Return [x, y] of the center of cell containing provided text 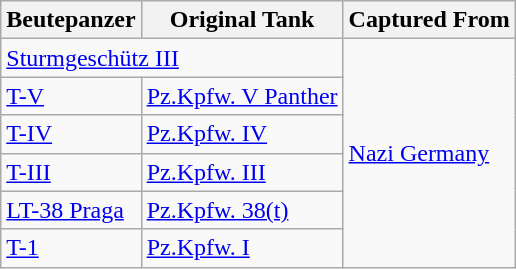
T-IV [71, 134]
Captured From [429, 20]
Pz.Kpfw. 38(t) [242, 210]
T-V [71, 96]
Pz.Kpfw. IV [242, 134]
Pz.Kpfw. V Panther [242, 96]
Pz.Kpfw. I [242, 248]
LT-38 Praga [71, 210]
Beutepanzer [71, 20]
T-1 [71, 248]
Nazi Germany [429, 153]
Original Tank [242, 20]
Pz.Kpfw. III [242, 172]
T-III [71, 172]
Sturmgeschütz III [172, 58]
